Return the (x, y) coordinate for the center point of the cell that contains the specified text.  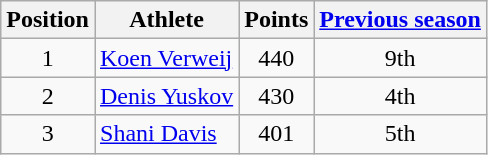
401 (276, 134)
440 (276, 58)
4th (400, 96)
430 (276, 96)
1 (48, 58)
Position (48, 20)
3 (48, 134)
Koen Verweij (166, 58)
Denis Yuskov (166, 96)
Previous season (400, 20)
Shani Davis (166, 134)
Points (276, 20)
2 (48, 96)
9th (400, 58)
Athlete (166, 20)
5th (400, 134)
